Locate the cell with the specified text and output its [x, y] center coordinate. 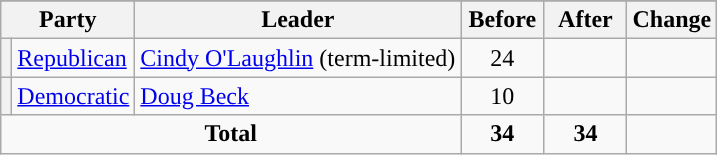
Total [231, 134]
Party [68, 20]
Republican [74, 58]
Democratic [74, 96]
Cindy O'Laughlin (term-limited) [298, 58]
After [586, 20]
10 [502, 96]
Change [672, 20]
Doug Beck [298, 96]
24 [502, 58]
Before [502, 20]
Leader [298, 20]
